Return the (x, y) coordinate for the center point of the cell that contains the specified text.  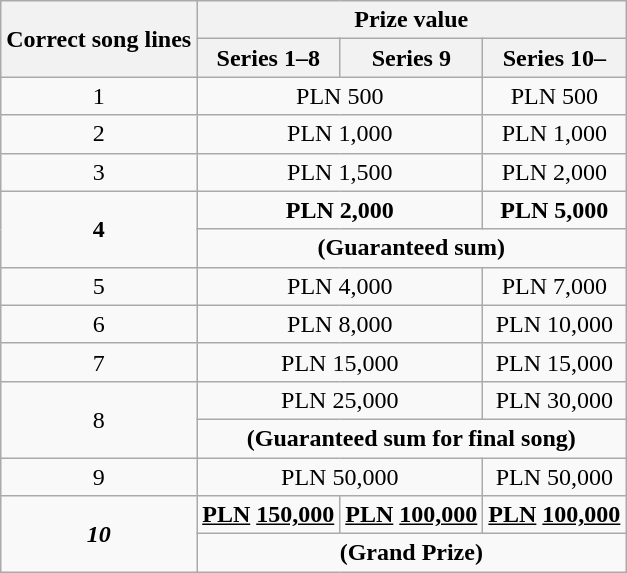
6 (99, 324)
10 (99, 534)
7 (99, 362)
5 (99, 286)
3 (99, 172)
Series 10– (554, 58)
Correct song lines (99, 39)
Series 1–8 (268, 58)
PLN 25,000 (340, 400)
PLN 150,000 (268, 515)
8 (99, 419)
PLN 1,500 (340, 172)
PLN 4,000 (340, 286)
1 (99, 96)
Series 9 (412, 58)
PLN 7,000 (554, 286)
PLN 5,000 (554, 210)
4 (99, 229)
PLN 10,000 (554, 324)
PLN 8,000 (340, 324)
(Grand Prize) (412, 553)
PLN 30,000 (554, 400)
2 (99, 134)
Prize value (412, 20)
9 (99, 477)
(Guaranteed sum for final song) (412, 438)
(Guaranteed sum) (412, 248)
